Pinpoint the cell where the given text exists, returning its (x, y) midpoint coordinate. 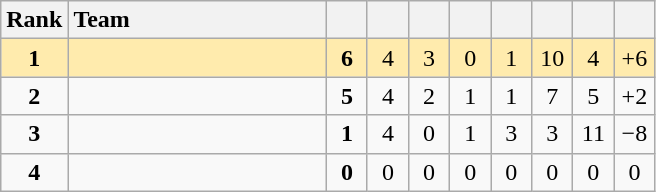
11 (594, 134)
10 (552, 58)
−8 (634, 134)
Rank (34, 20)
+2 (634, 96)
6 (346, 58)
Team (198, 20)
7 (552, 96)
+6 (634, 58)
